Search for the cell housing the specified text and yield its [x, y] center coordinate. 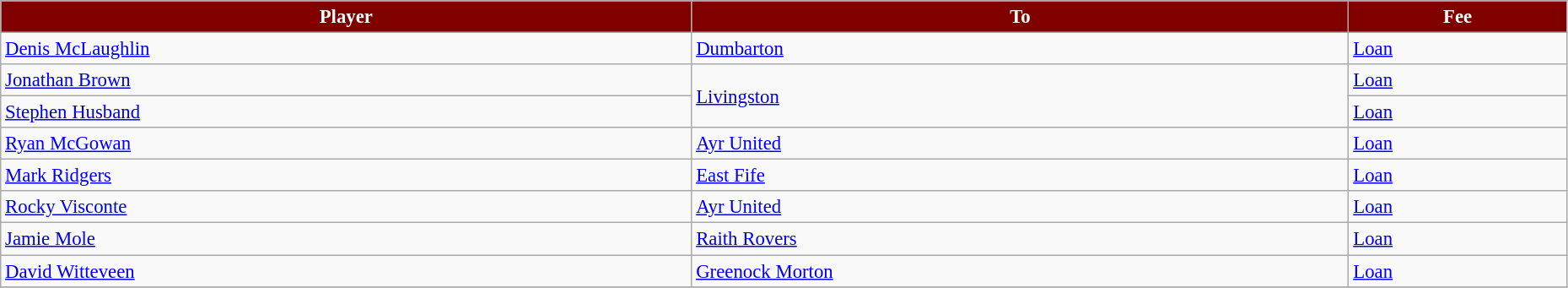
Rocky Visconte [346, 207]
Jamie Mole [346, 239]
Jonathan Brown [346, 80]
Fee [1458, 17]
Mark Ridgers [346, 176]
Stephen Husband [346, 112]
Raith Rovers [1021, 239]
East Fife [1021, 176]
Livingston [1021, 96]
David Witteveen [346, 271]
Player [346, 17]
Dumbarton [1021, 49]
To [1021, 17]
Ryan McGowan [346, 144]
Denis McLaughlin [346, 49]
Greenock Morton [1021, 271]
